For the text-containing cell, return its midpoint in (X, Y) coordinate format. 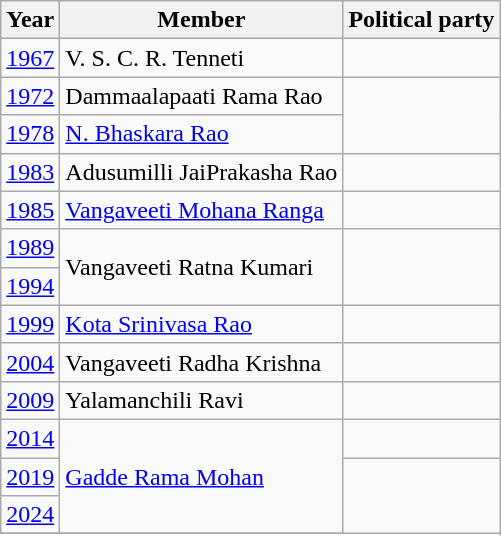
Vangaveeti Radha Krishna (202, 362)
Member (202, 20)
1967 (30, 58)
1972 (30, 96)
Vangaveeti Mohana Ranga (202, 210)
Yalamanchili Ravi (202, 400)
Political party (422, 20)
2004 (30, 362)
2024 (30, 515)
1999 (30, 324)
Adusumilli JaiPrakasha Rao (202, 172)
1978 (30, 134)
2019 (30, 477)
Year (30, 20)
V. S. C. R. Tenneti (202, 58)
2014 (30, 438)
1994 (30, 286)
Vangaveeti Ratna Kumari (202, 267)
1985 (30, 210)
Kota Srinivasa Rao (202, 324)
N. Bhaskara Rao (202, 134)
2009 (30, 400)
Gadde Rama Mohan (202, 476)
1983 (30, 172)
1989 (30, 248)
Dammaalapaati Rama Rao (202, 96)
